Return the [x, y] coordinate for the center point of the cell that contains the specified text.  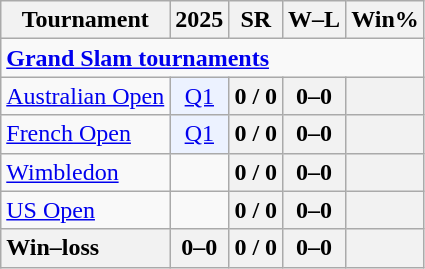
US Open [86, 210]
Wimbledon [86, 172]
Tournament [86, 20]
Win% [386, 20]
2025 [200, 20]
W–L [314, 20]
Grand Slam tournaments [213, 58]
Australian Open [86, 96]
Win–loss [86, 248]
SR [256, 20]
French Open [86, 134]
